For the text-containing cell, return its midpoint in [X, Y] coordinate format. 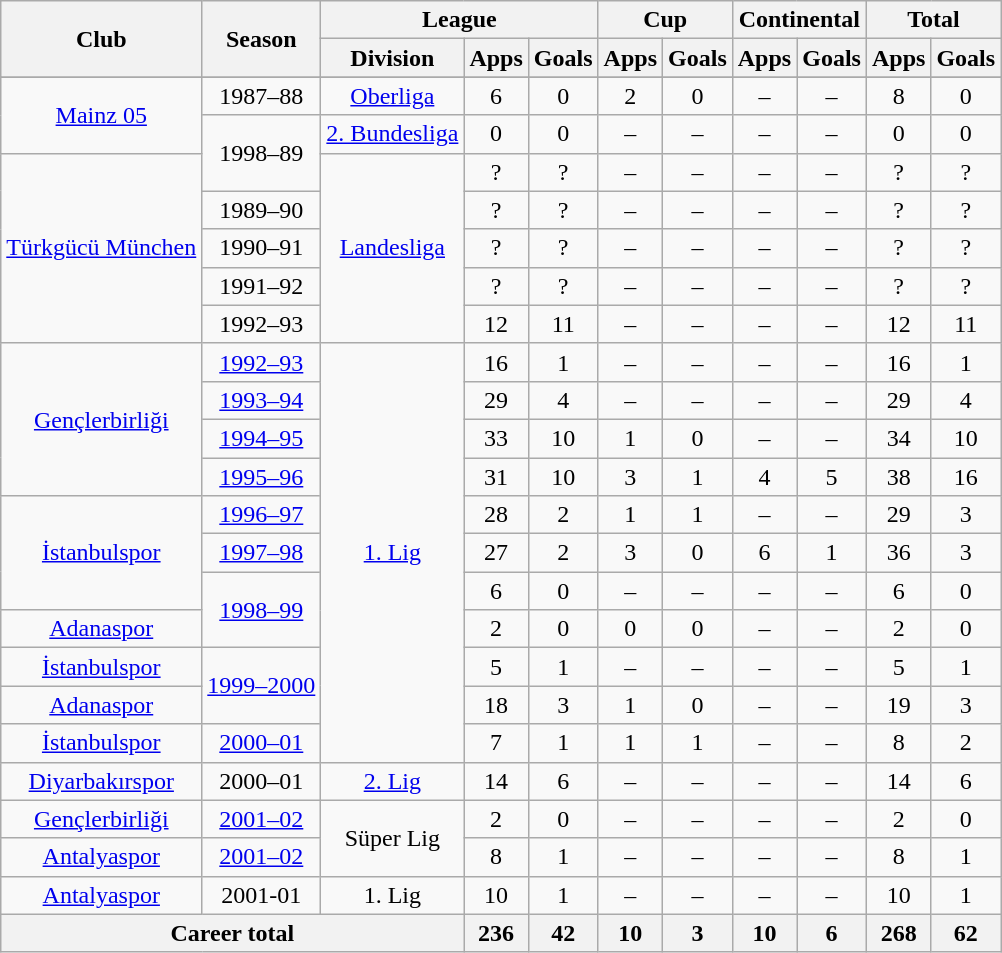
28 [496, 515]
33 [496, 438]
38 [898, 477]
1991–92 [262, 286]
League [460, 20]
19 [898, 705]
268 [898, 933]
Landesliga [392, 248]
1995–96 [262, 477]
Süper Lig [392, 838]
36 [898, 553]
2. Lig [392, 781]
1987–88 [262, 96]
2001-01 [262, 895]
Mainz 05 [102, 115]
1997–98 [262, 553]
42 [563, 933]
1993–94 [262, 400]
1996–97 [262, 515]
1989–90 [262, 210]
Cup [665, 20]
1990–91 [262, 248]
1998–99 [262, 610]
62 [966, 933]
Türkgücü München [102, 248]
1998–89 [262, 153]
27 [496, 553]
31 [496, 477]
Diyarbakırspor [102, 781]
1999–2000 [262, 686]
Total [933, 20]
2. Bundesliga [392, 134]
Oberliga [392, 96]
Division [392, 58]
Career total [232, 933]
Club [102, 39]
Season [262, 39]
Continental [799, 20]
236 [496, 933]
34 [898, 438]
1994–95 [262, 438]
18 [496, 705]
7 [496, 743]
